Find where the given text appears and provide that cell's center as (x, y) coordinate. 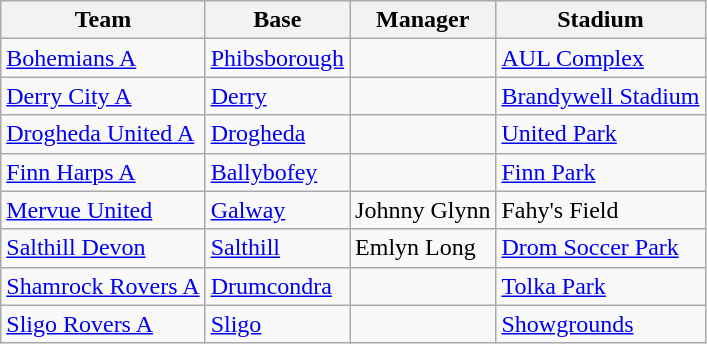
Base (277, 20)
Mervue United (103, 210)
Derry City A (103, 96)
Bohemians A (103, 58)
Fahy's Field (600, 210)
Manager (423, 20)
Drogheda (277, 134)
Derry (277, 96)
Emlyn Long (423, 248)
Stadium (600, 20)
Showgrounds (600, 324)
Finn Harps A (103, 172)
United Park (600, 134)
Drumcondra (277, 286)
Johnny Glynn (423, 210)
Galway (277, 210)
AUL Complex (600, 58)
Drogheda United A (103, 134)
Finn Park (600, 172)
Phibsborough (277, 58)
Sligo (277, 324)
Ballybofey (277, 172)
Sligo Rovers A (103, 324)
Brandywell Stadium (600, 96)
Team (103, 20)
Salthill (277, 248)
Salthill Devon (103, 248)
Drom Soccer Park (600, 248)
Tolka Park (600, 286)
Shamrock Rovers A (103, 286)
